Capture the cell that displays the provided text and extract its [X, Y] central coordinate. 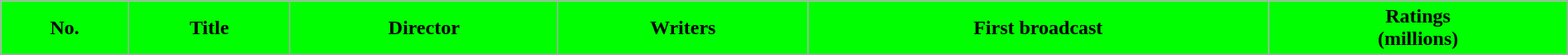
No. [65, 28]
First broadcast [1039, 28]
Ratings(millions) [1417, 28]
Writers [683, 28]
Director [424, 28]
Title [208, 28]
